Locate the cell with the specified text and output its (x, y) center coordinate. 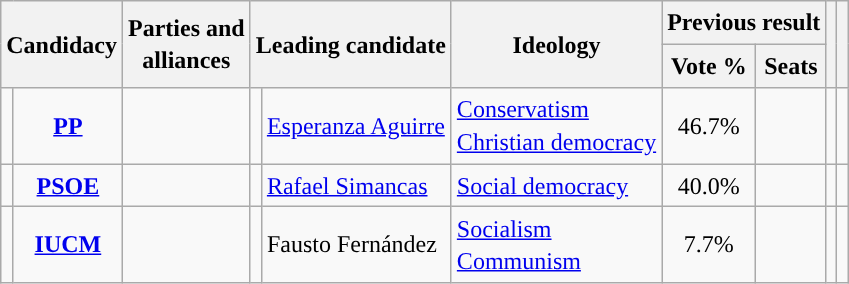
Seats (791, 66)
Parties andalliances (187, 44)
Candidacy (62, 44)
PP (68, 126)
ConservatismChristian democracy (556, 126)
IUCM (68, 245)
7.7% (709, 245)
Esperanza Aguirre (356, 126)
Ideology (556, 44)
Leading candidate (350, 44)
SocialismCommunism (556, 245)
40.0% (709, 186)
Rafael Simancas (356, 186)
Fausto Fernández (356, 245)
PSOE (68, 186)
46.7% (709, 126)
Vote % (709, 66)
Previous result (744, 22)
Social democracy (556, 186)
